Return the (x, y) coordinate for the center point of the cell that contains the specified text.  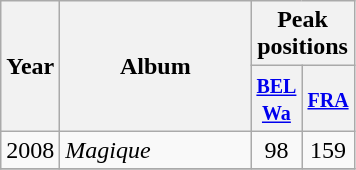
Peak positions (302, 34)
FRA (328, 98)
159 (328, 150)
Album (156, 66)
Magique (156, 150)
2008 (30, 150)
BEL Wa (276, 98)
98 (276, 150)
Year (30, 66)
